Pinpoint the cell where the given text exists, returning its (x, y) midpoint coordinate. 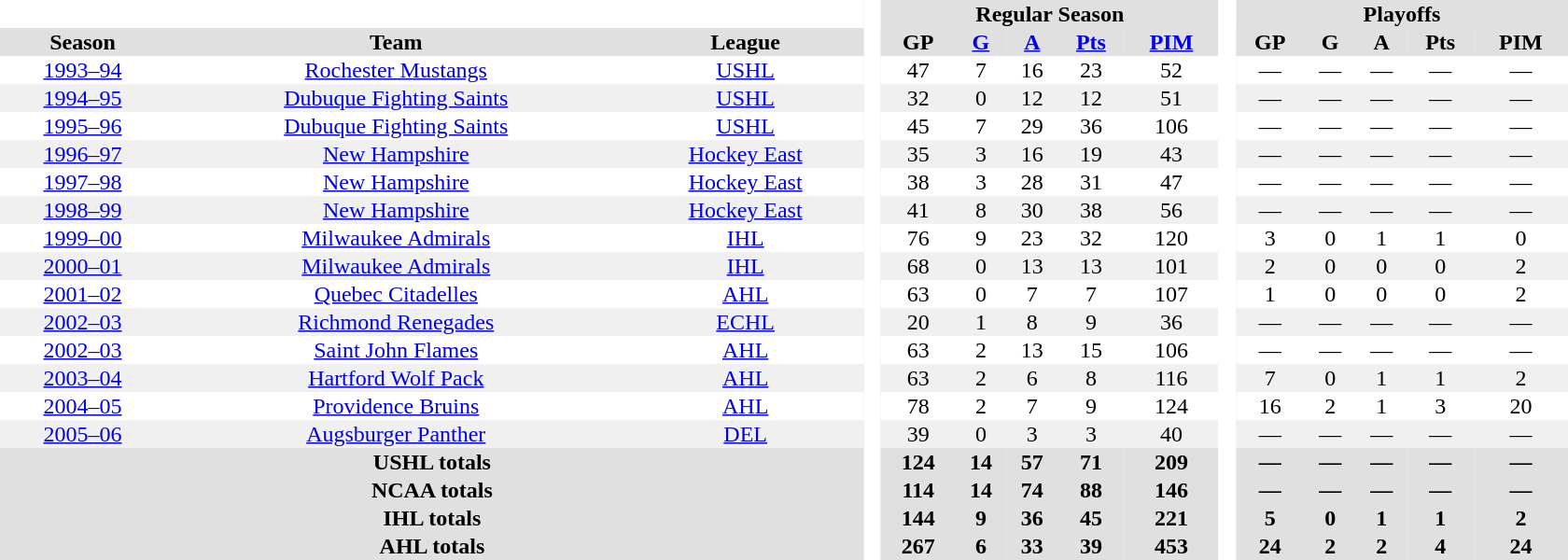
Saint John Flames (396, 350)
1996–97 (82, 154)
209 (1170, 462)
NCAA totals (432, 490)
5 (1270, 518)
Hartford Wolf Pack (396, 378)
40 (1170, 434)
1993–94 (82, 70)
DEL (746, 434)
144 (918, 518)
AHL totals (432, 546)
1999–00 (82, 238)
Regular Season (1049, 14)
IHL totals (432, 518)
101 (1170, 266)
78 (918, 406)
2005–06 (82, 434)
453 (1170, 546)
30 (1032, 210)
15 (1090, 350)
31 (1090, 182)
Rochester Mustangs (396, 70)
1995–96 (82, 126)
267 (918, 546)
1998–99 (82, 210)
1994–95 (82, 98)
League (746, 42)
2004–05 (82, 406)
1997–98 (82, 182)
74 (1032, 490)
57 (1032, 462)
Providence Bruins (396, 406)
19 (1090, 154)
Quebec Citadelles (396, 294)
Team (396, 42)
146 (1170, 490)
35 (918, 154)
68 (918, 266)
56 (1170, 210)
76 (918, 238)
29 (1032, 126)
USHL totals (432, 462)
2000–01 (82, 266)
88 (1090, 490)
Season (82, 42)
2001–02 (82, 294)
114 (918, 490)
52 (1170, 70)
ECHL (746, 322)
51 (1170, 98)
33 (1032, 546)
221 (1170, 518)
107 (1170, 294)
116 (1170, 378)
120 (1170, 238)
Richmond Renegades (396, 322)
41 (918, 210)
Augsburger Panther (396, 434)
71 (1090, 462)
Playoffs (1402, 14)
4 (1441, 546)
2003–04 (82, 378)
43 (1170, 154)
28 (1032, 182)
